Extract the [x, y] coordinate from the center of the cell holding the provided text.  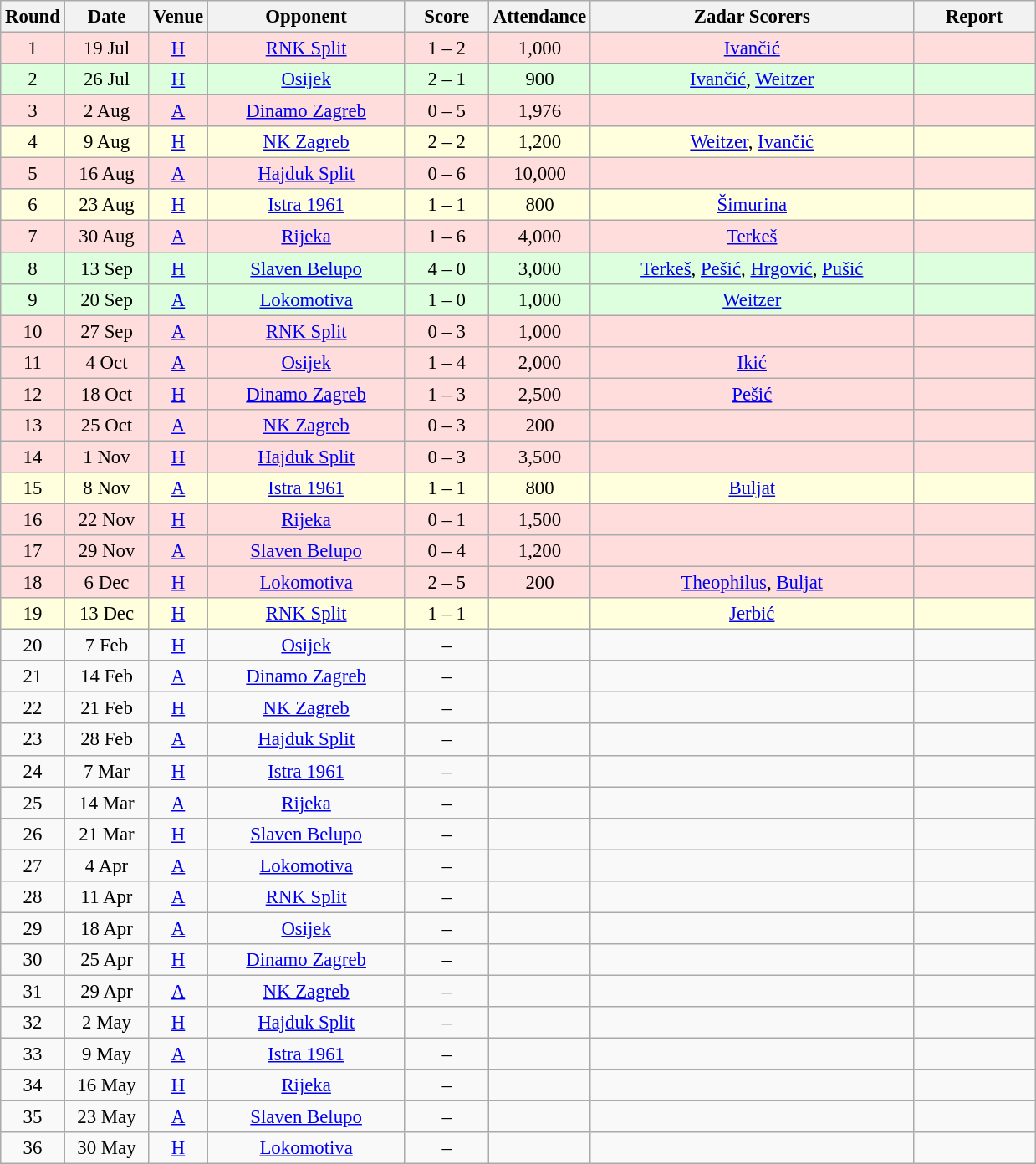
33 [33, 1054]
30 Aug [107, 237]
Venue [179, 17]
4,000 [540, 237]
29 Apr [107, 991]
36 [33, 1148]
Pešić [752, 394]
26 [33, 834]
26 Jul [107, 79]
35 [33, 1117]
9 Aug [107, 142]
32 [33, 1023]
18 [33, 583]
25 Apr [107, 960]
25 Oct [107, 426]
Report [974, 17]
Ivančić, Weitzer [752, 79]
4 – 0 [447, 268]
13 Dec [107, 614]
30 [33, 960]
11 Apr [107, 897]
4 [33, 142]
22 [33, 708]
15 [33, 488]
1 – 0 [447, 299]
8 Nov [107, 488]
2,000 [540, 362]
Attendance [540, 17]
1 – 3 [447, 394]
27 Sep [107, 331]
4 Oct [107, 362]
9 [33, 299]
Jerbić [752, 614]
900 [540, 79]
1 – 4 [447, 362]
21 Mar [107, 834]
0 – 5 [447, 111]
13 Sep [107, 268]
2 – 5 [447, 583]
10,000 [540, 174]
16 Aug [107, 174]
9 May [107, 1054]
Round [33, 17]
20 Sep [107, 299]
1,976 [540, 111]
7 Mar [107, 771]
0 – 1 [447, 519]
10 [33, 331]
29 Nov [107, 551]
18 Apr [107, 928]
Weitzer, Ivančić [752, 142]
22 Nov [107, 519]
1,500 [540, 519]
31 [33, 991]
18 Oct [107, 394]
12 [33, 394]
24 [33, 771]
29 [33, 928]
27 [33, 865]
0 – 6 [447, 174]
Terkeš [752, 237]
Date [107, 17]
Theophilus, Buljat [752, 583]
20 [33, 646]
7 [33, 237]
Buljat [752, 488]
7 Feb [107, 646]
1 Nov [107, 457]
21 Feb [107, 708]
14 [33, 457]
13 [33, 426]
30 May [107, 1148]
5 [33, 174]
Zadar Scorers [752, 17]
28 Feb [107, 740]
21 [33, 676]
Opponent [306, 17]
23 Aug [107, 205]
2,500 [540, 394]
3 [33, 111]
6 [33, 205]
28 [33, 897]
17 [33, 551]
1 – 2 [447, 48]
3,500 [540, 457]
25 [33, 803]
1 [33, 48]
Terkeš, Pešić, Hrgović, Pušić [752, 268]
8 [33, 268]
Ivančić [752, 48]
16 May [107, 1085]
Score [447, 17]
1 – 6 [447, 237]
23 May [107, 1117]
2 – 2 [447, 142]
3,000 [540, 268]
Weitzer [752, 299]
Šimurina [752, 205]
2 [33, 79]
14 Mar [107, 803]
34 [33, 1085]
4 Apr [107, 865]
19 [33, 614]
6 Dec [107, 583]
2 May [107, 1023]
16 [33, 519]
19 Jul [107, 48]
14 Feb [107, 676]
0 – 4 [447, 551]
11 [33, 362]
2 – 1 [447, 79]
2 Aug [107, 111]
Ikić [752, 362]
23 [33, 740]
